Return the (X, Y) coordinate for the center point of the cell that contains the specified text.  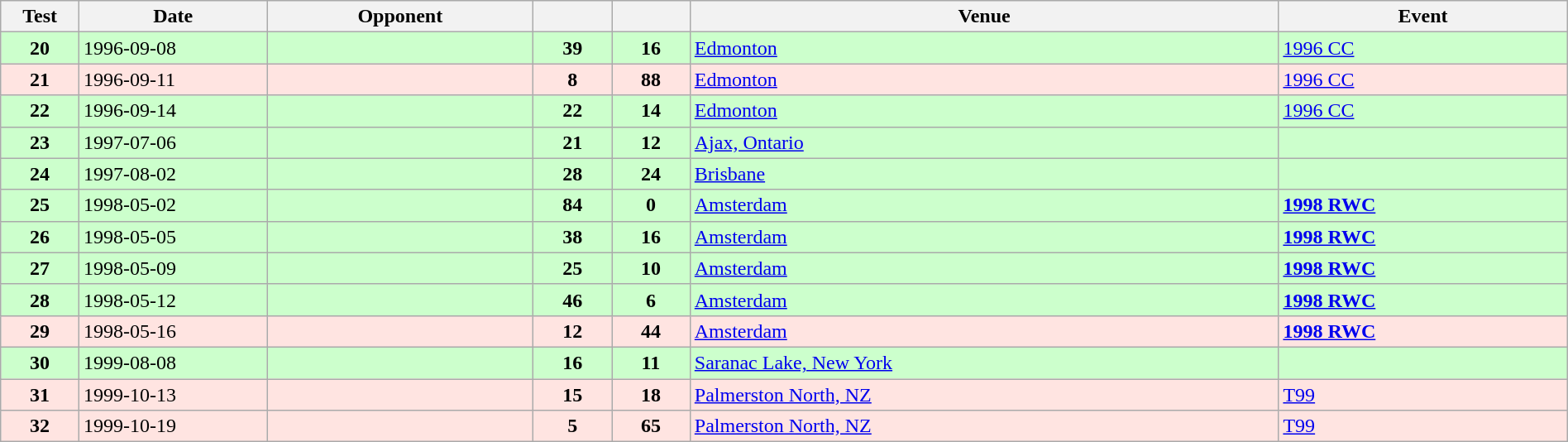
88 (652, 79)
Date (172, 17)
20 (40, 48)
1996-09-11 (172, 79)
Brisbane (984, 174)
1998-05-05 (172, 237)
1997-08-02 (172, 174)
1998-05-12 (172, 300)
1999-10-13 (172, 395)
1999-10-19 (172, 426)
11 (652, 363)
Test (40, 17)
1996-09-14 (172, 111)
0 (652, 205)
1996-09-08 (172, 48)
1997-07-06 (172, 142)
1998-05-16 (172, 331)
84 (572, 205)
15 (572, 395)
23 (40, 142)
1998-05-09 (172, 268)
46 (572, 300)
14 (652, 111)
26 (40, 237)
18 (652, 395)
65 (652, 426)
Venue (984, 17)
32 (40, 426)
6 (652, 300)
30 (40, 363)
31 (40, 395)
Event (1422, 17)
1999-08-08 (172, 363)
39 (572, 48)
5 (572, 426)
Saranac Lake, New York (984, 363)
Opponent (400, 17)
10 (652, 268)
Ajax, Ontario (984, 142)
27 (40, 268)
1998-05-02 (172, 205)
44 (652, 331)
38 (572, 237)
29 (40, 331)
8 (572, 79)
